Pinpoint the cell where the given text exists, returning its (X, Y) midpoint coordinate. 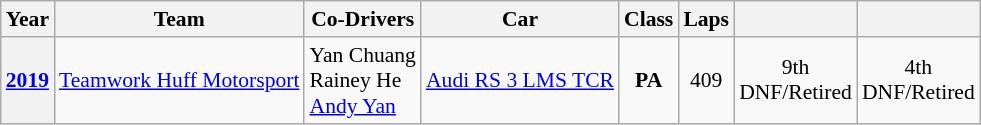
Audi RS 3 LMS TCR (520, 80)
Car (520, 19)
4thDNF/Retired (918, 80)
Team (179, 19)
Class (648, 19)
PA (648, 80)
Teamwork Huff Motorsport (179, 80)
Year (28, 19)
2019 (28, 80)
Co-Drivers (362, 19)
9thDNF/Retired (796, 80)
409 (706, 80)
Yan Chuang Rainey He Andy Yan (362, 80)
Laps (706, 19)
